Scan for the cell matching the given text and deliver its [x, y] coordinate at center. 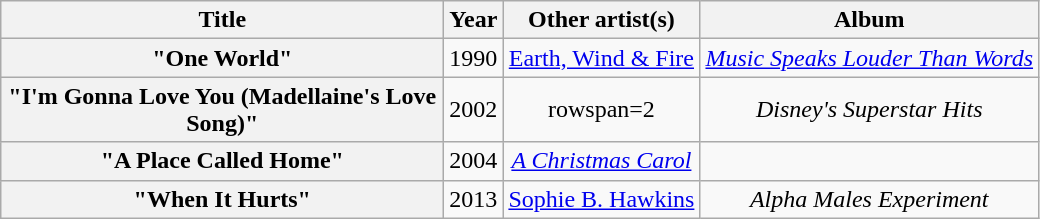
"When It Hurts" [222, 199]
Title [222, 20]
Earth, Wind & Fire [602, 58]
Disney's Superstar Hits [870, 110]
"I'm Gonna Love You (Madellaine's Love Song)" [222, 110]
"A Place Called Home" [222, 161]
Alpha Males Experiment [870, 199]
rowspan=2 [602, 110]
1990 [474, 58]
2013 [474, 199]
A Christmas Carol [602, 161]
Music Speaks Louder Than Words [870, 58]
"One World" [222, 58]
Other artist(s) [602, 20]
2004 [474, 161]
2002 [474, 110]
Album [870, 20]
Sophie B. Hawkins [602, 199]
Year [474, 20]
